From the cell containing the given text, extract its center point as [x, y] coordinate. 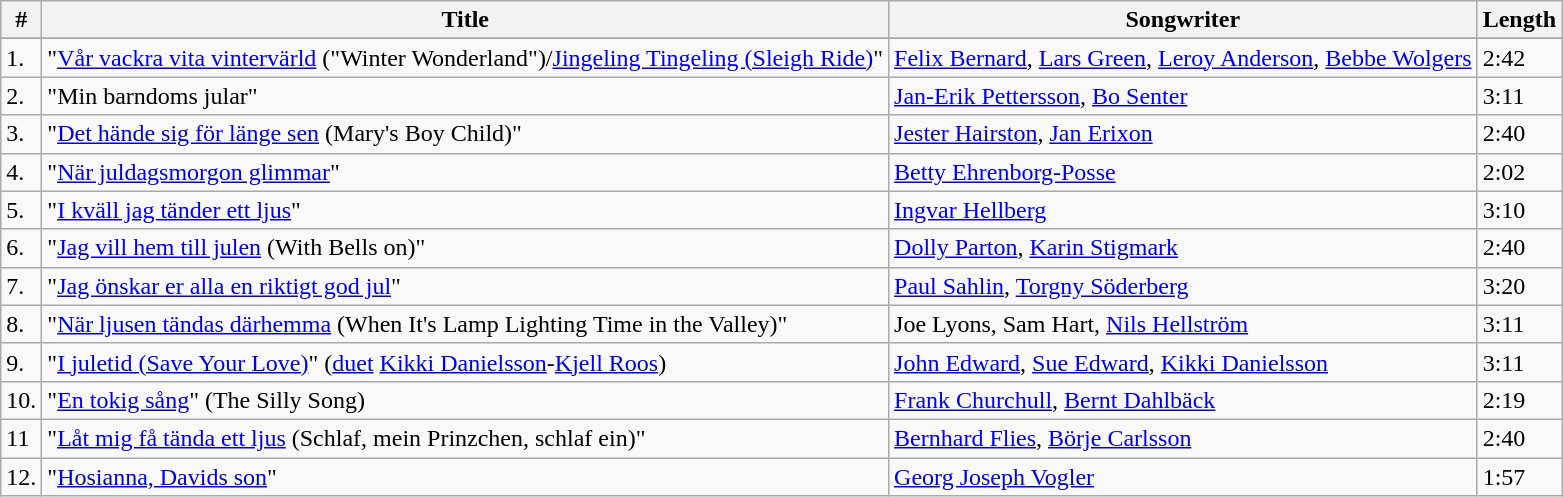
4. [22, 172]
"I juletid (Save Your Love)" (duet Kikki Danielsson-Kjell Roos) [466, 362]
"Hosianna, Davids son" [466, 477]
Length [1519, 20]
12. [22, 477]
Frank Churchull, Bernt Dahlbäck [1184, 400]
"Det hände sig för länge sen (Mary's Boy Child)" [466, 134]
"När juldagsmorgon glimmar" [466, 172]
8. [22, 324]
"Vår vackra vita vintervärld ("Winter Wonderland")/Jingeling Tingeling (Sleigh Ride)" [466, 58]
Songwriter [1184, 20]
Georg Joseph Vogler [1184, 477]
2:19 [1519, 400]
7. [22, 286]
"Jag önskar er alla en riktigt god jul" [466, 286]
6. [22, 248]
"Låt mig få tända ett ljus (Schlaf, mein Prinzchen, schlaf ein)" [466, 438]
Betty Ehrenborg-Posse [1184, 172]
Joe Lyons, Sam Hart, Nils Hellström [1184, 324]
5. [22, 210]
3:20 [1519, 286]
9. [22, 362]
2:42 [1519, 58]
Jester Hairston, Jan Erixon [1184, 134]
1:57 [1519, 477]
"En tokig sång" (The Silly Song) [466, 400]
2. [22, 96]
2:02 [1519, 172]
Ingvar Hellberg [1184, 210]
3:10 [1519, 210]
10. [22, 400]
Jan-Erik Pettersson, Bo Senter [1184, 96]
"Jag vill hem till julen (With Bells on)" [466, 248]
11 [22, 438]
Bernhard Flies, Börje Carlsson [1184, 438]
Title [466, 20]
1. [22, 58]
"Min barndoms jular" [466, 96]
Dolly Parton, Karin Stigmark [1184, 248]
"När ljusen tändas därhemma (When It's Lamp Lighting Time in the Valley)" [466, 324]
"I kväll jag tänder ett ljus" [466, 210]
John Edward, Sue Edward, Kikki Danielsson [1184, 362]
# [22, 20]
3. [22, 134]
Felix Bernard, Lars Green, Leroy Anderson, Bebbe Wolgers [1184, 58]
Paul Sahlin, Torgny Söderberg [1184, 286]
